Capture the cell that displays the provided text and extract its [x, y] central coordinate. 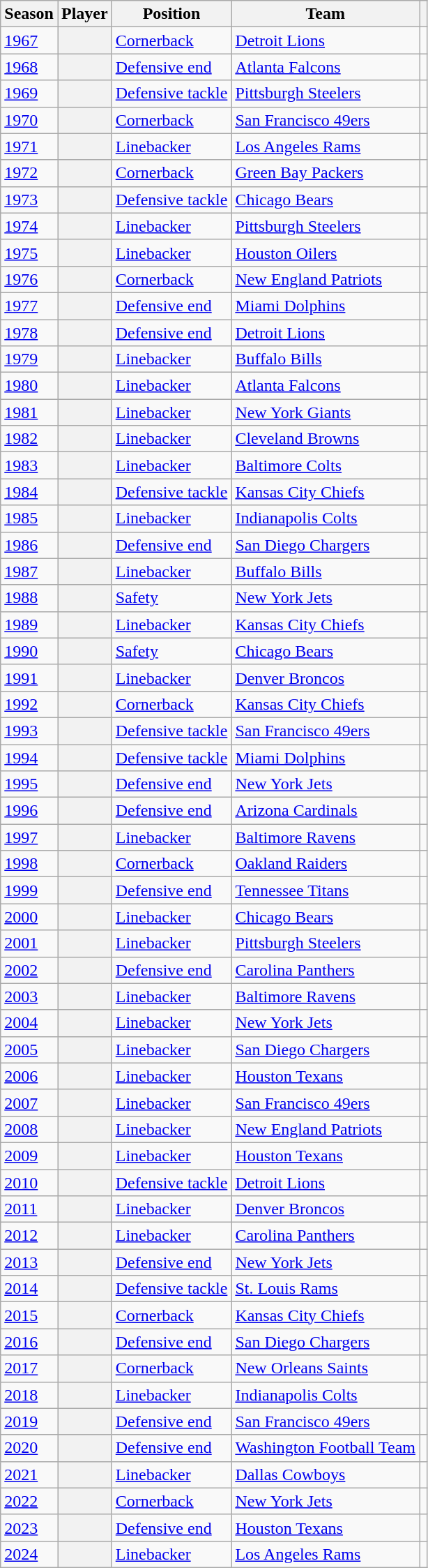
2024 [29, 1554]
Dallas Cowboys [326, 1474]
1984 [29, 492]
1968 [29, 67]
1995 [29, 784]
1970 [29, 120]
New York Giants [326, 412]
1977 [29, 306]
2011 [29, 1209]
Team [326, 14]
2014 [29, 1289]
1988 [29, 598]
Season [29, 14]
2022 [29, 1501]
2016 [29, 1342]
2013 [29, 1262]
1982 [29, 439]
1991 [29, 678]
2010 [29, 1183]
1969 [29, 94]
2018 [29, 1395]
2006 [29, 1076]
1973 [29, 200]
Baltimore Colts [326, 465]
2001 [29, 943]
2020 [29, 1448]
1967 [29, 40]
1972 [29, 173]
2019 [29, 1421]
1990 [29, 651]
2004 [29, 1023]
1986 [29, 545]
New Orleans Saints [326, 1368]
1987 [29, 572]
2008 [29, 1129]
1985 [29, 518]
St. Louis Rams [326, 1289]
Arizona Cardinals [326, 811]
1979 [29, 359]
Cleveland Browns [326, 439]
2012 [29, 1236]
Position [171, 14]
2015 [29, 1315]
1976 [29, 279]
Tennessee Titans [326, 890]
Houston Oilers [326, 253]
2009 [29, 1156]
Player [84, 14]
2017 [29, 1368]
1996 [29, 811]
2003 [29, 996]
Green Bay Packers [326, 173]
Washington Football Team [326, 1448]
1983 [29, 465]
2005 [29, 1050]
1998 [29, 864]
1980 [29, 386]
2007 [29, 1103]
2021 [29, 1474]
1993 [29, 731]
2023 [29, 1528]
1981 [29, 412]
1992 [29, 704]
1999 [29, 890]
1989 [29, 625]
1978 [29, 333]
Oakland Raiders [326, 864]
2002 [29, 970]
1975 [29, 253]
1974 [29, 226]
1997 [29, 837]
1971 [29, 147]
2000 [29, 917]
1994 [29, 757]
